Return the [X, Y] coordinate for the center point of the cell that contains the specified text.  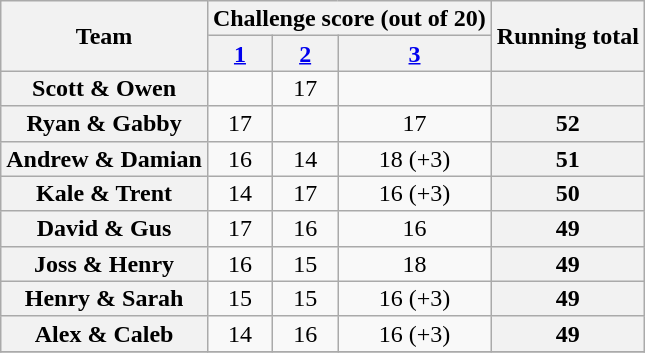
18 [415, 264]
Scott & Owen [104, 88]
2 [306, 54]
Alex & Caleb [104, 334]
Challenge score (out of 20) [349, 18]
Ryan & Gabby [104, 124]
52 [568, 124]
18 (+3) [415, 158]
Henry & Sarah [104, 298]
Joss & Henry [104, 264]
Andrew & Damian [104, 158]
Running total [568, 36]
51 [568, 158]
Team [104, 36]
Kale & Trent [104, 194]
David & Gus [104, 228]
50 [568, 194]
3 [415, 54]
1 [240, 54]
